Pinpoint the cell where the given text exists, returning its (x, y) midpoint coordinate. 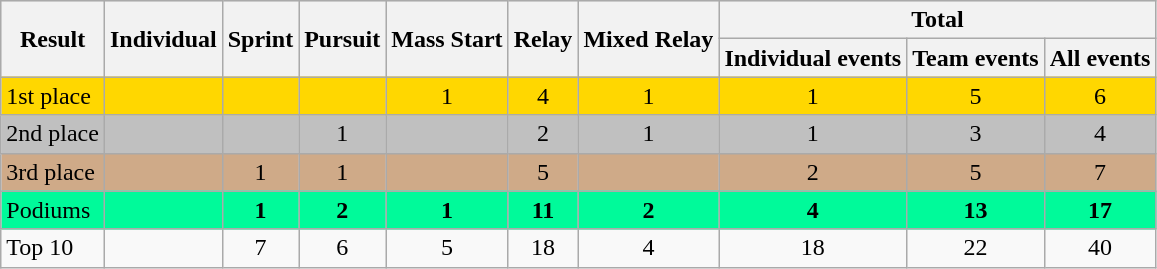
Team events (976, 58)
2nd place (53, 134)
All events (1100, 58)
17 (1100, 210)
Individual events (813, 58)
Pursuit (342, 39)
Individual (163, 39)
40 (1100, 248)
Relay (543, 39)
Result (53, 39)
1st place (53, 96)
Top 10 (53, 248)
Sprint (260, 39)
3 (976, 134)
Mixed Relay (648, 39)
11 (543, 210)
22 (976, 248)
Total (938, 20)
Podiums (53, 210)
3rd place (53, 172)
Mass Start (447, 39)
13 (976, 210)
